Capture the cell that displays the provided text and extract its [x, y] central coordinate. 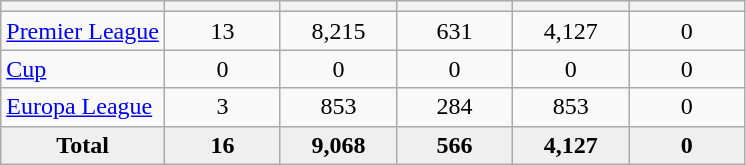
Premier League [83, 31]
Cup [83, 69]
631 [455, 31]
3 [222, 107]
9,068 [338, 145]
13 [222, 31]
284 [455, 107]
16 [222, 145]
Total [83, 145]
566 [455, 145]
Europa League [83, 107]
8,215 [338, 31]
